Pinpoint the cell where the given text exists, returning its (X, Y) midpoint coordinate. 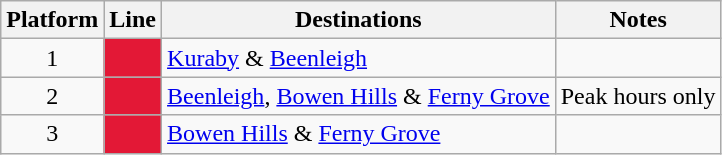
Line (133, 20)
Beenleigh, Bowen Hills & Ferny Grove (359, 96)
2 (52, 96)
Platform (52, 20)
Bowen Hills & Ferny Grove (359, 134)
Kuraby & Beenleigh (359, 58)
Notes (638, 20)
Destinations (359, 20)
3 (52, 134)
1 (52, 58)
Peak hours only (638, 96)
